From the cell containing the given text, extract its center point as (x, y) coordinate. 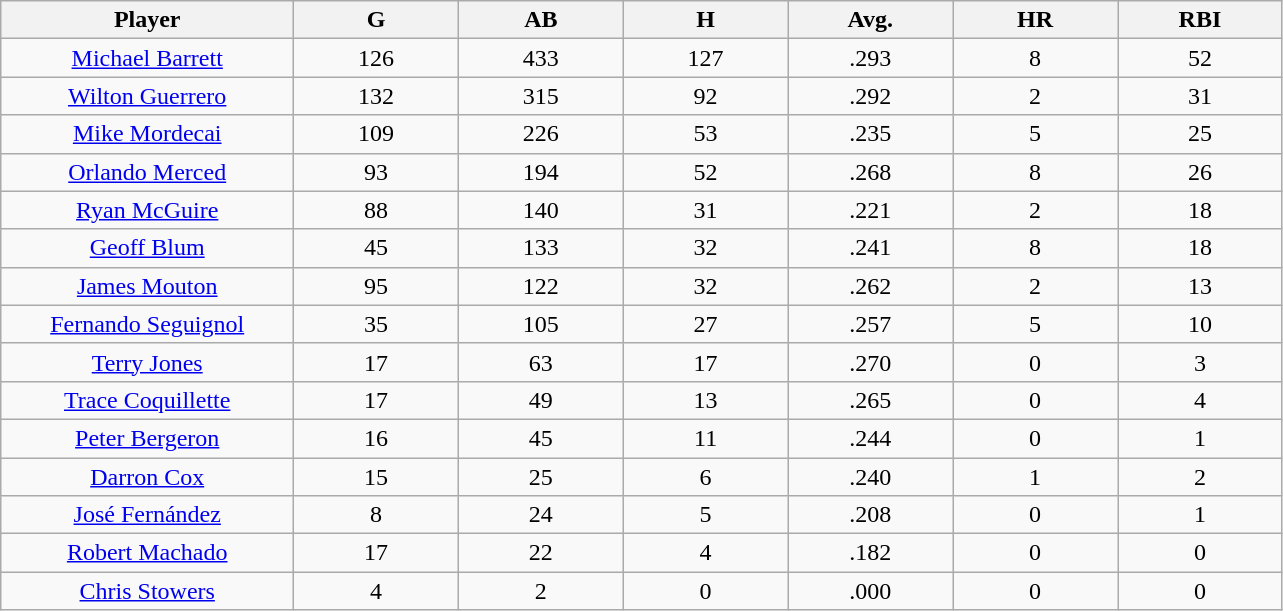
226 (540, 134)
G (376, 20)
11 (706, 438)
.241 (870, 248)
Orlando Merced (148, 172)
James Mouton (148, 286)
433 (540, 58)
Peter Bergeron (148, 438)
92 (706, 96)
127 (706, 58)
Ryan McGuire (148, 210)
.265 (870, 400)
109 (376, 134)
.240 (870, 477)
10 (1200, 324)
6 (706, 477)
.257 (870, 324)
HR (1036, 20)
49 (540, 400)
315 (540, 96)
.292 (870, 96)
133 (540, 248)
.221 (870, 210)
16 (376, 438)
Mike Mordecai (148, 134)
.235 (870, 134)
.270 (870, 362)
RBI (1200, 20)
.268 (870, 172)
.262 (870, 286)
88 (376, 210)
53 (706, 134)
15 (376, 477)
Chris Stowers (148, 591)
95 (376, 286)
27 (706, 324)
126 (376, 58)
Terry Jones (148, 362)
Avg. (870, 20)
Wilton Guerrero (148, 96)
Geoff Blum (148, 248)
.182 (870, 553)
AB (540, 20)
24 (540, 515)
105 (540, 324)
132 (376, 96)
.244 (870, 438)
.208 (870, 515)
35 (376, 324)
Darron Cox (148, 477)
122 (540, 286)
22 (540, 553)
Fernando Seguignol (148, 324)
.000 (870, 591)
140 (540, 210)
93 (376, 172)
26 (1200, 172)
José Fernández (148, 515)
Robert Machado (148, 553)
.293 (870, 58)
Michael Barrett (148, 58)
Player (148, 20)
Trace Coquillette (148, 400)
194 (540, 172)
3 (1200, 362)
63 (540, 362)
H (706, 20)
